Pinpoint the cell where the given text exists, returning its [x, y] midpoint coordinate. 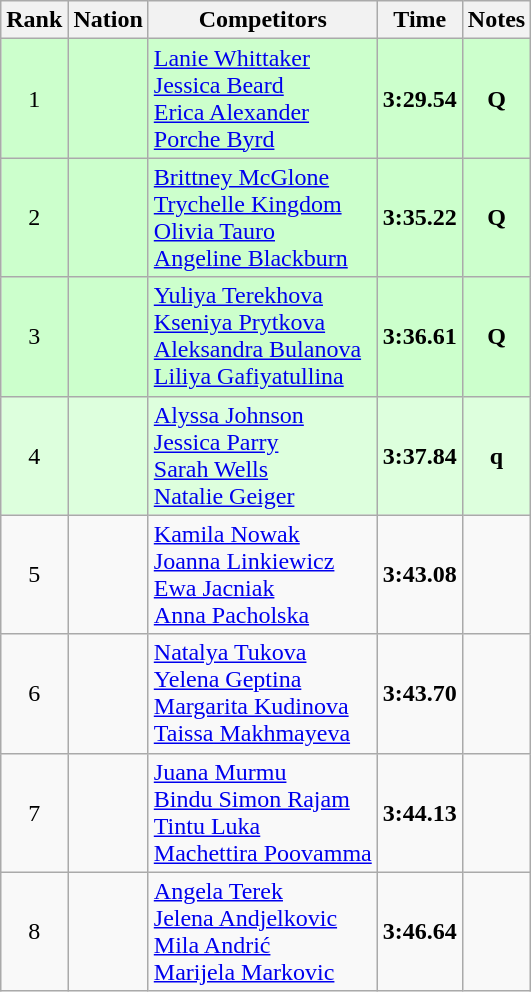
q [496, 456]
3:43.70 [420, 694]
3:29.54 [420, 98]
Natalya TukovaYelena GeptinaMargarita KudinovaTaissa Makhmayeva [262, 694]
Lanie WhittakerJessica BeardErica AlexanderPorche Byrd [262, 98]
Time [420, 20]
Rank [34, 20]
Nation [108, 20]
3:37.84 [420, 456]
4 [34, 456]
3:43.08 [420, 574]
Yuliya TerekhovaKseniya PrytkovaAleksandra BulanovaLiliya Gafiyatullina [262, 336]
3:35.22 [420, 218]
Angela TerekJelena AndjelkovicMila AndrićMarijela Markovic [262, 932]
2 [34, 218]
5 [34, 574]
6 [34, 694]
3:46.64 [420, 932]
Juana MurmuBindu Simon RajamTintu LukaMachettira Poovamma [262, 812]
Competitors [262, 20]
3:44.13 [420, 812]
3 [34, 336]
Kamila NowakJoanna LinkiewiczEwa JacniakAnna Pacholska [262, 574]
Notes [496, 20]
3:36.61 [420, 336]
1 [34, 98]
7 [34, 812]
Alyssa JohnsonJessica ParrySarah WellsNatalie Geiger [262, 456]
Brittney McGloneTrychelle KingdomOlivia TauroAngeline Blackburn [262, 218]
8 [34, 932]
